From the cell containing the given text, extract its center point as (X, Y) coordinate. 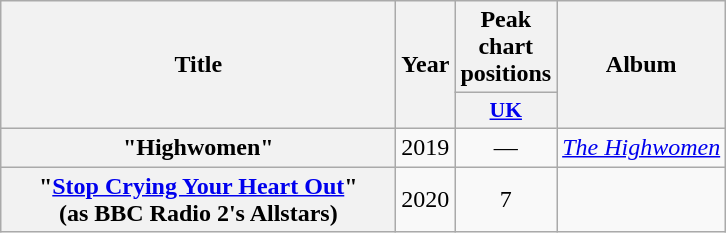
UK (506, 111)
Year (426, 65)
— (506, 147)
7 (506, 198)
2020 (426, 198)
The Highwomen (642, 147)
Title (198, 65)
Peak chart positions (506, 47)
"Stop Crying Your Heart Out"(as BBC Radio 2's Allstars) (198, 198)
Album (642, 65)
"Highwomen" (198, 147)
2019 (426, 147)
